Provide the (x, y) coordinate of the cell's center where the given text is located.  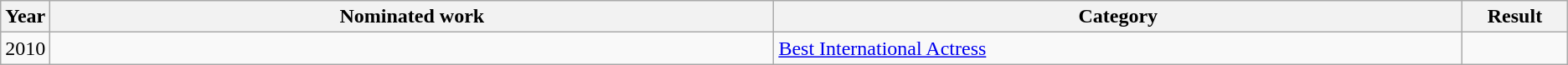
Nominated work (412, 17)
Category (1118, 17)
Best International Actress (1118, 48)
Result (1515, 17)
Year (25, 17)
2010 (25, 48)
